Determine the [X, Y] coordinate at the center of the cell enclosing the given text.  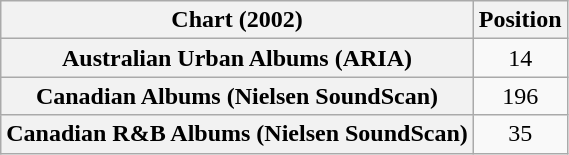
Canadian R&B Albums (Nielsen SoundScan) [238, 134]
Position [520, 20]
Australian Urban Albums (ARIA) [238, 58]
Chart (2002) [238, 20]
Canadian Albums (Nielsen SoundScan) [238, 96]
35 [520, 134]
14 [520, 58]
196 [520, 96]
